From the cell containing the given text, extract its center point as [X, Y] coordinate. 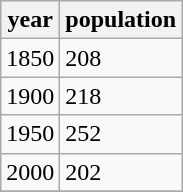
1850 [30, 58]
218 [121, 96]
2000 [30, 172]
year [30, 20]
202 [121, 172]
1950 [30, 134]
population [121, 20]
252 [121, 134]
1900 [30, 96]
208 [121, 58]
